For the text-containing cell, return its midpoint in (X, Y) coordinate format. 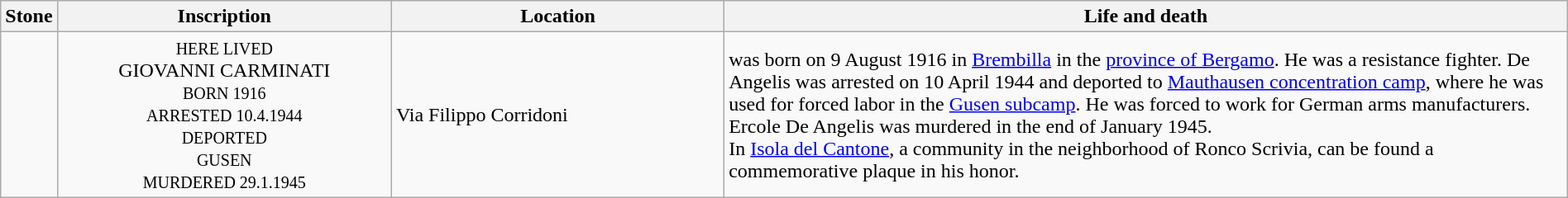
Life and death (1146, 16)
HERE LIVEDGIOVANNI CARMINATIBORN 1916ARRESTED 10.4.1944DEPORTEDGUSENMURDERED 29.1.1945 (224, 115)
Via Filippo Corridoni (557, 115)
Inscription (224, 16)
Stone (29, 16)
Location (557, 16)
